Provide the (x, y) coordinate of the cell's center where the given text is located.  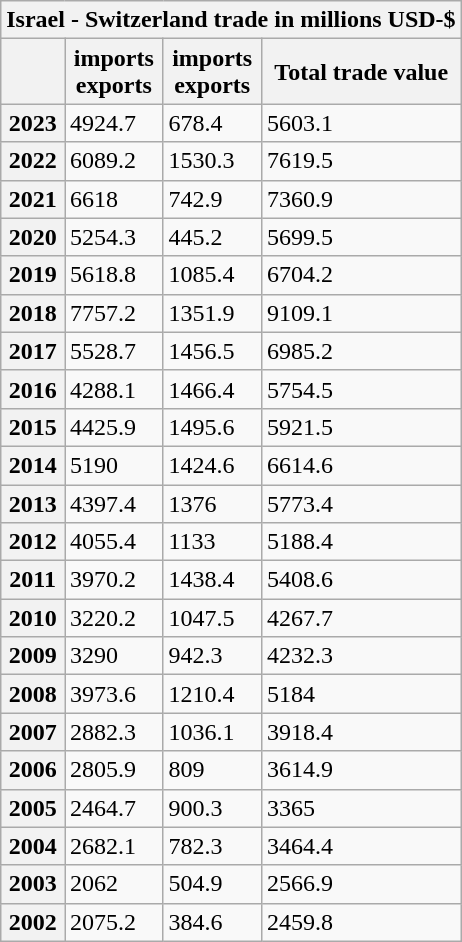
4232.3 (361, 656)
2002 (33, 922)
5528.7 (114, 351)
6618 (114, 199)
2459.8 (361, 922)
2007 (33, 732)
1456.5 (212, 351)
5603.1 (361, 123)
678.4 (212, 123)
742.9 (212, 199)
2015 (33, 427)
2004 (33, 846)
5773.4 (361, 503)
2018 (33, 313)
445.2 (212, 237)
4288.1 (114, 389)
1495.6 (212, 427)
1210.4 (212, 694)
2682.1 (114, 846)
1424.6 (212, 465)
2005 (33, 808)
Israel - Switzerland trade in millions USD-$ (231, 20)
9109.1 (361, 313)
1351.9 (212, 313)
5188.4 (361, 542)
6089.2 (114, 161)
5699.5 (361, 237)
504.9 (212, 884)
1085.4 (212, 275)
3464.4 (361, 846)
809 (212, 770)
1036.1 (212, 732)
2013 (33, 503)
3290 (114, 656)
2012 (33, 542)
5408.6 (361, 580)
2011 (33, 580)
6704.2 (361, 275)
5190 (114, 465)
1376 (212, 503)
1133 (212, 542)
7757.2 (114, 313)
2017 (33, 351)
3365 (361, 808)
900.3 (212, 808)
942.3 (212, 656)
2014 (33, 465)
4267.7 (361, 618)
5254.3 (114, 237)
4425.9 (114, 427)
1438.4 (212, 580)
2008 (33, 694)
2464.7 (114, 808)
2016 (33, 389)
4924.7 (114, 123)
3918.4 (361, 732)
2009 (33, 656)
5618.8 (114, 275)
2010 (33, 618)
6985.2 (361, 351)
2006 (33, 770)
3614.9 (361, 770)
2805.9 (114, 770)
2019 (33, 275)
782.3 (212, 846)
5921.5 (361, 427)
2062 (114, 884)
5754.5 (361, 389)
1047.5 (212, 618)
2075.2 (114, 922)
7360.9 (361, 199)
3973.6 (114, 694)
5184 (361, 694)
2566.9 (361, 884)
2023 (33, 123)
1530.3 (212, 161)
2021 (33, 199)
7619.5 (361, 161)
4055.4 (114, 542)
Total trade value (361, 72)
3970.2 (114, 580)
2882.3 (114, 732)
384.6 (212, 922)
2020 (33, 237)
3220.2 (114, 618)
2003 (33, 884)
1466.4 (212, 389)
6614.6 (361, 465)
4397.4 (114, 503)
2022 (33, 161)
